Search for the cell housing the specified text and yield its [x, y] center coordinate. 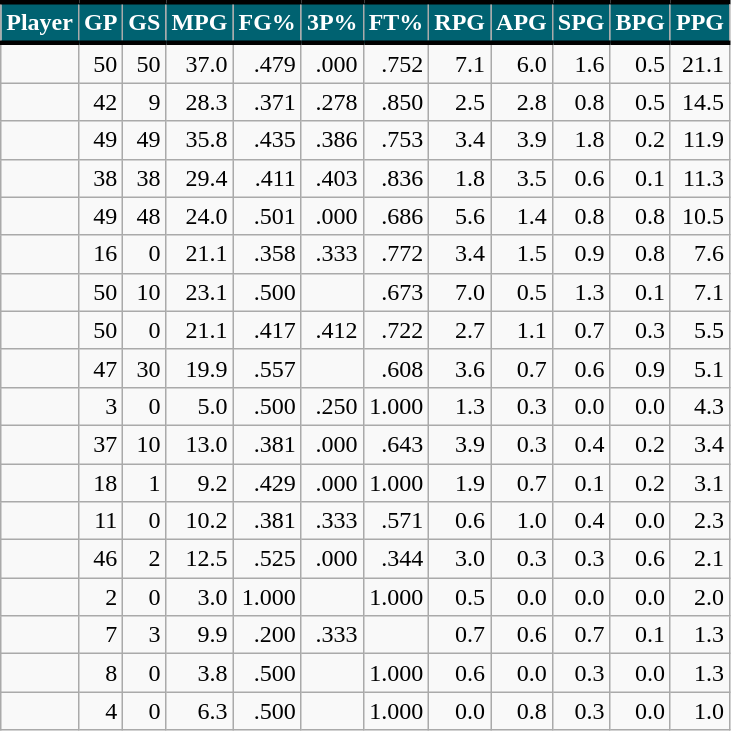
8 [100, 673]
46 [100, 559]
1 [144, 483]
.643 [396, 444]
BPG [640, 22]
4 [100, 711]
10.2 [200, 521]
2.7 [460, 330]
2.1 [700, 559]
7 [100, 635]
30 [144, 368]
.278 [332, 102]
FG% [267, 22]
2.3 [700, 521]
9 [144, 102]
.358 [267, 254]
FT% [396, 22]
.608 [396, 368]
47 [100, 368]
.479 [267, 63]
3.5 [522, 178]
5.5 [700, 330]
6.0 [522, 63]
.752 [396, 63]
24.0 [200, 216]
48 [144, 216]
.435 [267, 140]
3.6 [460, 368]
.344 [396, 559]
9.9 [200, 635]
2.5 [460, 102]
3.8 [200, 673]
.557 [267, 368]
11 [100, 521]
.200 [267, 635]
1.1 [522, 330]
10.5 [700, 216]
5.0 [200, 406]
23.1 [200, 292]
.250 [332, 406]
.673 [396, 292]
.501 [267, 216]
19.9 [200, 368]
7.0 [460, 292]
3.1 [700, 483]
11.3 [700, 178]
5.1 [700, 368]
GS [144, 22]
3P% [332, 22]
.850 [396, 102]
28.3 [200, 102]
.386 [332, 140]
1.4 [522, 216]
16 [100, 254]
.525 [267, 559]
7.6 [700, 254]
.371 [267, 102]
12.5 [200, 559]
1.5 [522, 254]
.686 [396, 216]
.753 [396, 140]
PPG [700, 22]
.403 [332, 178]
1.9 [460, 483]
18 [100, 483]
4.3 [700, 406]
MPG [200, 22]
.722 [396, 330]
APG [522, 22]
13.0 [200, 444]
42 [100, 102]
.772 [396, 254]
.417 [267, 330]
37.0 [200, 63]
SPG [581, 22]
37 [100, 444]
29.4 [200, 178]
GP [100, 22]
.571 [396, 521]
9.2 [200, 483]
Player [40, 22]
1.6 [581, 63]
6.3 [200, 711]
35.8 [200, 140]
2.8 [522, 102]
.836 [396, 178]
11.9 [700, 140]
.411 [267, 178]
RPG [460, 22]
.412 [332, 330]
14.5 [700, 102]
2.0 [700, 597]
5.6 [460, 216]
.429 [267, 483]
